Scan for the cell matching the given text and deliver its (X, Y) coordinate at center. 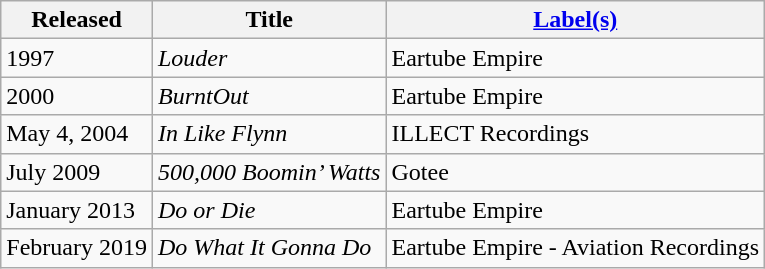
February 2019 (77, 248)
2000 (77, 96)
July 2009 (77, 172)
Eartube Empire - Aviation Recordings (576, 248)
500,000 Boomin’ Watts (269, 172)
Title (269, 20)
ILLECT Recordings (576, 134)
In Like Flynn (269, 134)
Label(s) (576, 20)
January 2013 (77, 210)
1997 (77, 58)
Do or Die (269, 210)
Gotee (576, 172)
Louder (269, 58)
May 4, 2004 (77, 134)
BurntOut (269, 96)
Released (77, 20)
Do What It Gonna Do (269, 248)
